Capture the cell that displays the provided text and extract its (X, Y) central coordinate. 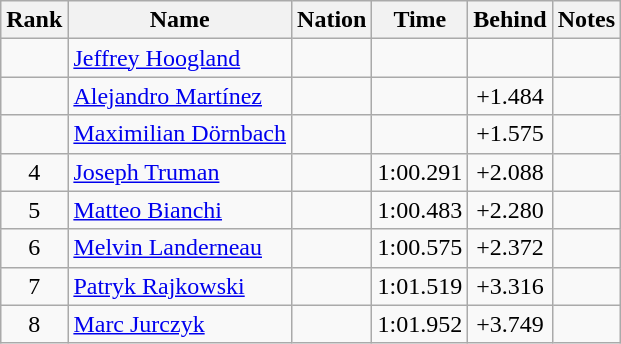
Melvin Landerneau (180, 248)
1:00.291 (420, 172)
+2.280 (510, 210)
8 (34, 324)
+1.575 (510, 134)
Nation (332, 20)
1:00.575 (420, 248)
1:01.519 (420, 286)
1:01.952 (420, 324)
4 (34, 172)
+1.484 (510, 96)
Maximilian Dörnbach (180, 134)
Patryk Rajkowski (180, 286)
Alejandro Martínez (180, 96)
+2.372 (510, 248)
Name (180, 20)
+2.088 (510, 172)
7 (34, 286)
Time (420, 20)
Rank (34, 20)
1:00.483 (420, 210)
Marc Jurczyk (180, 324)
6 (34, 248)
+3.749 (510, 324)
Matteo Bianchi (180, 210)
Notes (586, 20)
Joseph Truman (180, 172)
+3.316 (510, 286)
Behind (510, 20)
5 (34, 210)
Jeffrey Hoogland (180, 58)
